Pinpoint the cell where the given text exists, returning its (x, y) midpoint coordinate. 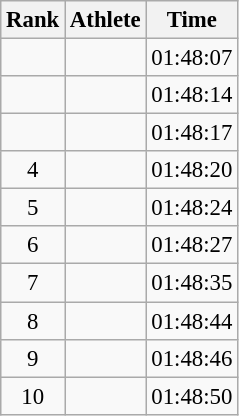
8 (33, 321)
01:48:07 (192, 58)
01:48:17 (192, 133)
4 (33, 170)
9 (33, 358)
10 (33, 396)
01:48:20 (192, 170)
Time (192, 20)
7 (33, 283)
01:48:50 (192, 396)
01:48:46 (192, 358)
Rank (33, 20)
01:48:44 (192, 321)
01:48:24 (192, 208)
6 (33, 245)
01:48:27 (192, 245)
01:48:14 (192, 95)
Athlete (106, 20)
5 (33, 208)
01:48:35 (192, 283)
